Search for the cell housing the specified text and yield its (X, Y) center coordinate. 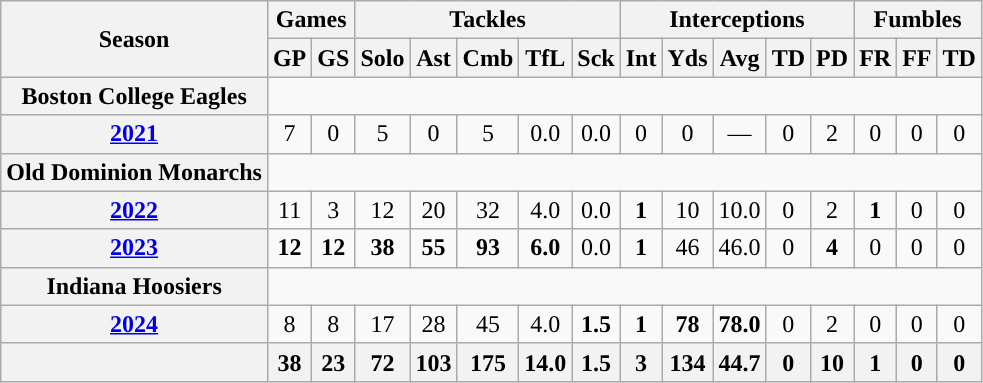
103 (434, 362)
Ast (434, 58)
Fumbles (918, 20)
GS (334, 58)
FF (917, 58)
4 (832, 248)
Tackles (488, 20)
Games (310, 20)
Sck (596, 58)
134 (688, 362)
44.7 (740, 362)
2024 (134, 324)
— (740, 134)
20 (434, 210)
Season (134, 39)
Yds (688, 58)
23 (334, 362)
Int (641, 58)
Old Dominion Monarchs (134, 172)
PD (832, 58)
Solo (382, 58)
Cmb (488, 58)
Indiana Hoosiers (134, 286)
175 (488, 362)
45 (488, 324)
2022 (134, 210)
2021 (134, 134)
2023 (134, 248)
14.0 (546, 362)
17 (382, 324)
32 (488, 210)
10.0 (740, 210)
Interceptions (736, 20)
11 (289, 210)
Boston College Eagles (134, 96)
78.0 (740, 324)
TfL (546, 58)
7 (289, 134)
Avg (740, 58)
78 (688, 324)
46.0 (740, 248)
GP (289, 58)
FR (876, 58)
6.0 (546, 248)
55 (434, 248)
93 (488, 248)
28 (434, 324)
72 (382, 362)
46 (688, 248)
